From the cell containing the given text, extract its center point as [X, Y] coordinate. 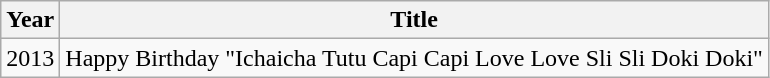
Happy Birthday "Ichaicha Tutu Capi Capi Love Love Sli Sli Doki Doki" [414, 58]
Year [30, 20]
Title [414, 20]
2013 [30, 58]
